Search for the cell housing the specified text and yield its (X, Y) center coordinate. 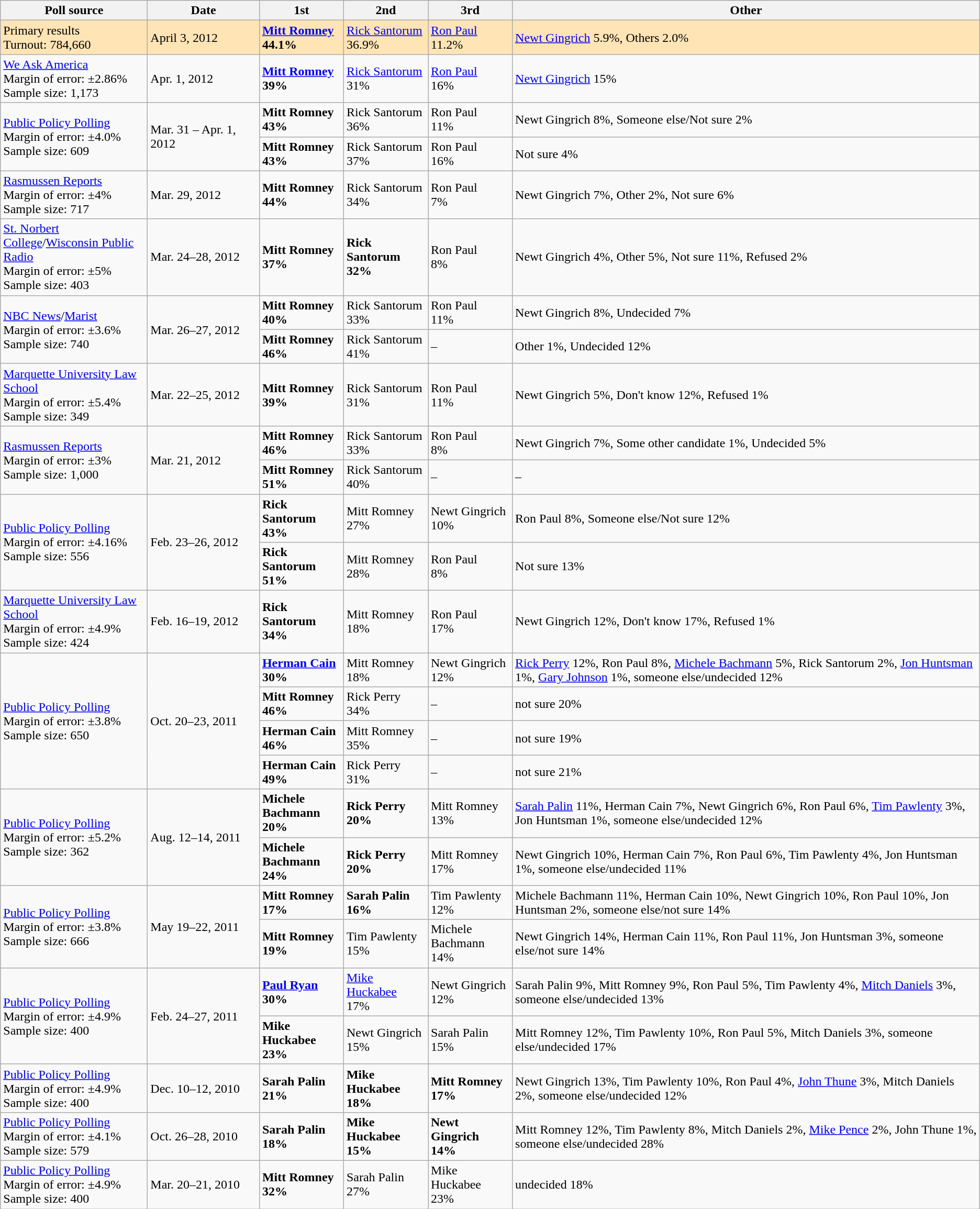
Sarah Palin 16% (385, 903)
Rick Santorum37% (385, 154)
Herman Cain 30% (302, 670)
Mitt Romney 13% (470, 813)
2nd (385, 10)
Other (747, 10)
Sarah Palin 9%, Mitt Romney 9%, Ron Paul 5%, Tim Pawlenty 4%, Mitch Daniels 3%, someone else/undecided 13% (747, 992)
Mitt Romney 37% (302, 257)
Herman Cain 46% (302, 738)
Other 1%, Undecided 12% (747, 347)
Ron Paul 17% (470, 622)
Michele Bachmann 11%, Herman Cain 10%, Newt Gingrich 10%, Ron Paul 10%, Jon Huntsman 2%, someone else/not sure 14% (747, 903)
3rd (470, 10)
Dec. 10–12, 2010 (204, 1088)
Public Policy PollingMargin of error: ±3.8% Sample size: 666 (74, 927)
Aug. 12–14, 2011 (204, 837)
April 3, 2012 (204, 38)
Paul Ryan 30% (302, 992)
Public Policy PollingMargin of error: ±5.2% Sample size: 362 (74, 837)
Newt Gingrich 10%, Herman Cain 7%, Ron Paul 6%, Tim Pawlenty 4%, Jon Huntsman 1%, someone else/undecided 11% (747, 861)
Mitt Romney 44% (302, 195)
Herman Cain 49% (302, 772)
Newt Gingrich 13%, Tim Pawlenty 10%, Ron Paul 4%, John Thune 3%, Mitch Daniels 2%, someone else/undecided 12% (747, 1088)
Tim Pawlenty 12% (470, 903)
Mitt Romney 12%, Tim Pawlenty 8%, Mitch Daniels 2%, Mike Pence 2%, John Thune 1%, someone else/undecided 28% (747, 1136)
Marquette University Law SchoolMargin of error: ±4.9% Sample size: 424 (74, 622)
May 19–22, 2011 (204, 927)
Rick Santorum 51% (302, 567)
Sarah Palin 15% (470, 1040)
Sarah Palin 27% (385, 1184)
Rasmussen ReportsMargin of error: ±3% Sample size: 1,000 (74, 460)
Ron Paul 7% (470, 195)
Public Policy PollingMargin of error: ±4.0% Sample size: 609 (74, 137)
Rick Santorum36% (385, 119)
Public Policy PollingMargin of error: ±4.16% Sample size: 556 (74, 542)
Not sure 13% (747, 567)
Mike Huckabee 17% (385, 992)
Mitt Romney51% (302, 476)
Ron Paul11.2% (470, 38)
Rick Santorum36.9% (385, 38)
not sure 21% (747, 772)
Public Policy PollingMargin of error: ±3.8% Sample size: 650 (74, 721)
Mar. 20–21, 2010 (204, 1184)
Mitt Romney 44.1% (302, 38)
Sarah Palin 21% (302, 1088)
Michele Bachmann 24% (302, 861)
Mar. 22–25, 2012 (204, 395)
Mitt Romney 46% (302, 704)
undecided 18% (747, 1184)
Michele Bachmann 20% (302, 813)
1st (302, 10)
Mitt Romney 28% (385, 567)
Rick Santorum40% (385, 476)
Rick Santorum 43% (302, 518)
Mitt Romney 32% (302, 1184)
Mitt Romney 19% (302, 944)
Feb. 16–19, 2012 (204, 622)
Marquette University Law SchoolMargin of error: ±5.4% Sample size: 349 (74, 395)
Mar. 24–28, 2012 (204, 257)
Rick Santorum 32% (385, 257)
Newt Gingrich 8%, Undecided 7% (747, 312)
Newt Gingrich 14% (470, 1136)
Mike Huckabee 18% (385, 1088)
Mitt Romney 12%, Tim Pawlenty 10%, Ron Paul 5%, Mitch Daniels 3%, someone else/undecided 17% (747, 1040)
Apr. 1, 2012 (204, 79)
not sure 20% (747, 704)
Newt Gingrich 5.9%, Others 2.0% (747, 38)
St. Norbert College/Wisconsin Public RadioMargin of error: ±5% Sample size: 403 (74, 257)
Sarah Palin 18% (302, 1136)
Sarah Palin 11%, Herman Cain 7%, Newt Gingrich 6%, Ron Paul 6%, Tim Pawlenty 3%, Jon Huntsman 1%, someone else/undecided 12% (747, 813)
not sure 19% (747, 738)
Newt Gingrich 12%, Don't know 17%, Refused 1% (747, 622)
Newt Gingrich 7%, Some other candidate 1%, Undecided 5% (747, 443)
Newt Gingrich 5%, Don't know 12%, Refused 1% (747, 395)
Public Policy PollingMargin of error: ±4.1% Sample size: 579 (74, 1136)
Newt Gingrich 7%, Other 2%, Not sure 6% (747, 195)
Ron Paul8% (470, 443)
Oct. 26–28, 2010 (204, 1136)
Newt Gingrich 10% (470, 518)
Newt Gingrich 8%, Someone else/Not sure 2% (747, 119)
Rasmussen ReportsMargin of error: ±4% Sample size: 717 (74, 195)
Feb. 23–26, 2012 (204, 542)
Mar. 26–27, 2012 (204, 329)
Mitt Romney40% (302, 312)
Primary resultsTurnout: 784,660 (74, 38)
Oct. 20–23, 2011 (204, 721)
We Ask AmericaMargin of error: ±2.86% Sample size: 1,173 (74, 79)
Rick Santorum41% (385, 347)
Mar. 31 – Apr. 1, 2012 (204, 137)
Tim Pawlenty 15% (385, 944)
Mitt Romney 27% (385, 518)
Rick Perry 34% (385, 704)
Poll source (74, 10)
Rick Perry 12%, Ron Paul 8%, Michele Bachmann 5%, Rick Santorum 2%, Jon Huntsman 1%, Gary Johnson 1%, someone else/undecided 12% (747, 670)
Not sure 4% (747, 154)
Rick Perry 31% (385, 772)
Mar. 21, 2012 (204, 460)
Ron Paul 11% (470, 395)
Feb. 24–27, 2011 (204, 1016)
Mar. 29, 2012 (204, 195)
Mike Huckabee 15% (385, 1136)
NBC News/MaristMargin of error: ±3.6% Sample size: 740 (74, 329)
Newt Gingrich 14%, Herman Cain 11%, Ron Paul 11%, Jon Huntsman 3%, someone else/not sure 14% (747, 944)
Ron Paul 8%, Someone else/Not sure 12% (747, 518)
Michele Bachmann 14% (470, 944)
Newt Gingrich 4%, Other 5%, Not sure 11%, Refused 2% (747, 257)
Mitt Romney 35% (385, 738)
Date (204, 10)
